Scan for the cell matching the given text and deliver its [x, y] coordinate at center. 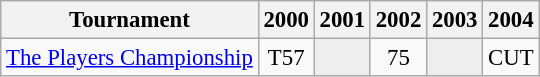
75 [398, 58]
The Players Championship [130, 58]
2004 [511, 20]
2003 [455, 20]
CUT [511, 58]
T57 [286, 58]
2001 [342, 20]
Tournament [130, 20]
2000 [286, 20]
2002 [398, 20]
